Return (x, y) of the center of cell containing provided text 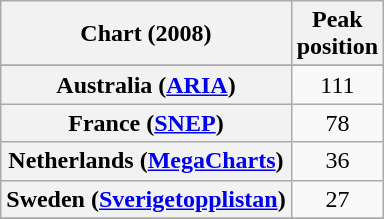
111 (337, 85)
Sweden (Sverigetopplistan) (146, 199)
Chart (2008) (146, 34)
78 (337, 123)
36 (337, 161)
France (SNEP) (146, 123)
Netherlands (MegaCharts) (146, 161)
27 (337, 199)
Australia (ARIA) (146, 85)
Peakposition (337, 34)
